From the cell containing the given text, extract its center point as (x, y) coordinate. 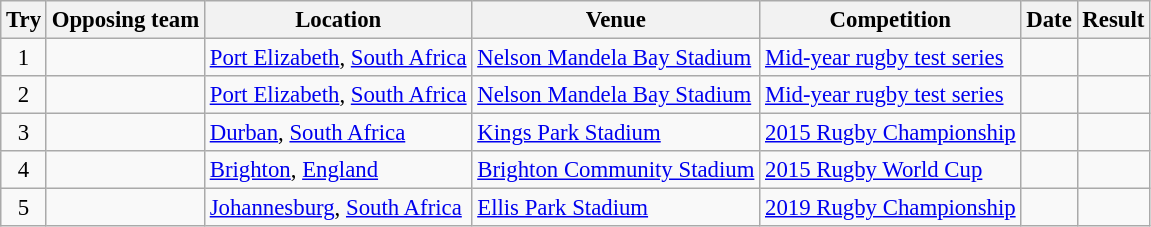
Ellis Park Stadium (616, 208)
Durban, South Africa (338, 133)
2 (24, 95)
Location (338, 20)
Kings Park Stadium (616, 133)
2015 Rugby World Cup (890, 170)
Brighton, England (338, 170)
2019 Rugby Championship (890, 208)
Brighton Community Stadium (616, 170)
Competition (890, 20)
Result (1114, 20)
Venue (616, 20)
Date (1049, 20)
1 (24, 58)
Johannesburg, South Africa (338, 208)
3 (24, 133)
4 (24, 170)
5 (24, 208)
Opposing team (125, 20)
2015 Rugby Championship (890, 133)
Try (24, 20)
